Pinpoint the cell where the given text exists, returning its [x, y] midpoint coordinate. 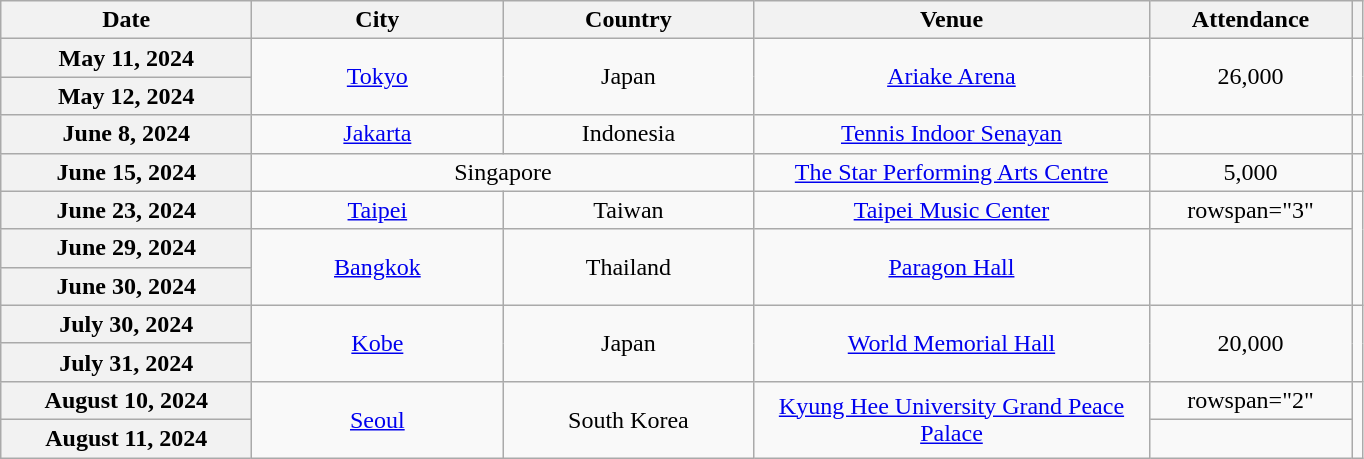
Attendance [1250, 20]
August 11, 2024 [126, 438]
Bangkok [378, 267]
Thailand [628, 267]
Taipei Music Center [952, 210]
City [378, 20]
August 10, 2024 [126, 400]
Indonesia [628, 134]
World Memorial Hall [952, 343]
Tokyo [378, 77]
July 31, 2024 [126, 362]
Tennis Indoor Senayan [952, 134]
May 11, 2024 [126, 58]
Kobe [378, 343]
Paragon Hall [952, 267]
Kyung Hee University Grand Peace Palace [952, 419]
June 8, 2024 [126, 134]
The Star Performing Arts Centre [952, 172]
South Korea [628, 419]
Ariake Arena [952, 77]
June 30, 2024 [126, 286]
rowspan="3" [1250, 210]
rowspan="2" [1250, 400]
5,000 [1250, 172]
Singapore [503, 172]
Country [628, 20]
Taiwan [628, 210]
June 23, 2024 [126, 210]
Seoul [378, 419]
June 15, 2024 [126, 172]
Jakarta [378, 134]
26,000 [1250, 77]
July 30, 2024 [126, 324]
Venue [952, 20]
Date [126, 20]
June 29, 2024 [126, 248]
May 12, 2024 [126, 96]
20,000 [1250, 343]
Taipei [378, 210]
